Return (x, y) of the center of cell containing provided text 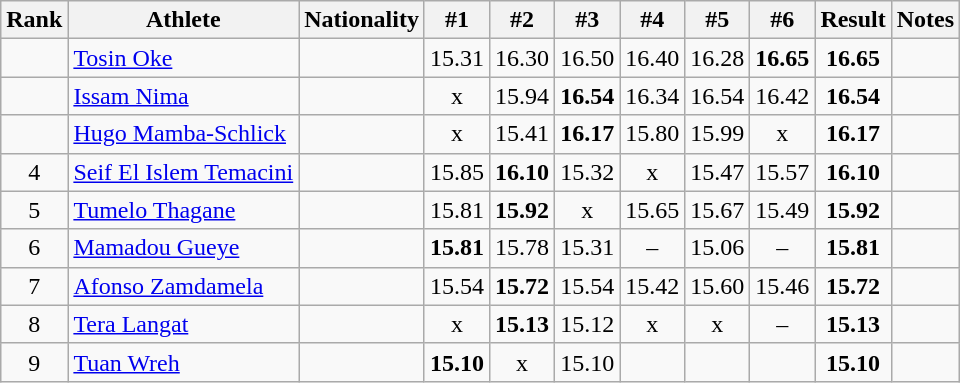
Nationality (362, 20)
15.42 (652, 286)
15.57 (782, 172)
Afonso Zamdamela (184, 286)
15.47 (718, 172)
#6 (782, 20)
15.94 (522, 96)
Issam Nima (184, 96)
Tuan Wreh (184, 362)
16.42 (782, 96)
15.60 (718, 286)
15.32 (588, 172)
15.46 (782, 286)
Seif El Islem Temacini (184, 172)
Rank (34, 20)
15.49 (782, 210)
#2 (522, 20)
8 (34, 324)
15.06 (718, 248)
16.50 (588, 58)
Tosin Oke (184, 58)
Tumelo Thagane (184, 210)
15.12 (588, 324)
15.65 (652, 210)
#5 (718, 20)
15.41 (522, 134)
Athlete (184, 20)
6 (34, 248)
#4 (652, 20)
15.67 (718, 210)
4 (34, 172)
15.80 (652, 134)
15.78 (522, 248)
Result (853, 20)
Mamadou Gueye (184, 248)
7 (34, 286)
16.34 (652, 96)
Notes (925, 20)
#1 (456, 20)
5 (34, 210)
Hugo Mamba-Schlick (184, 134)
#3 (588, 20)
15.99 (718, 134)
16.30 (522, 58)
16.40 (652, 58)
15.85 (456, 172)
9 (34, 362)
16.28 (718, 58)
Tera Langat (184, 324)
